Return (X, Y) of the center of cell containing provided text 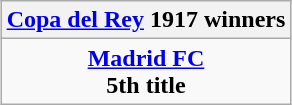
Copa del Rey 1917 winners (146, 20)
Madrid FC5th title (146, 72)
